Determine the [x, y] coordinate at the center of the cell enclosing the given text.  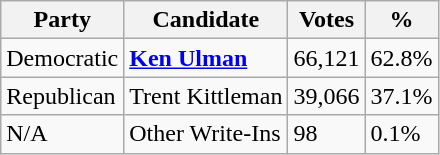
N/A [62, 134]
39,066 [326, 96]
Trent Kittleman [206, 96]
Candidate [206, 20]
Democratic [62, 58]
% [402, 20]
37.1% [402, 96]
Party [62, 20]
Other Write-Ins [206, 134]
Votes [326, 20]
66,121 [326, 58]
0.1% [402, 134]
Ken Ulman [206, 58]
98 [326, 134]
Republican [62, 96]
62.8% [402, 58]
